Search for the cell housing the specified text and yield its [x, y] center coordinate. 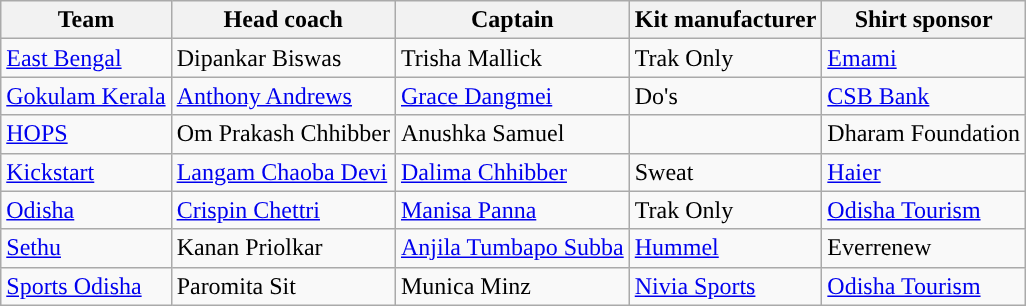
Langam Chaoba Devi [283, 172]
Dharam Foundation [924, 134]
CSB Bank [924, 96]
Shirt sponsor [924, 20]
Sethu [86, 248]
Anjila Tumbapo Subba [512, 248]
Hummel [726, 248]
Crispin Chettri [283, 210]
Kit manufacturer [726, 20]
Trisha Mallick [512, 58]
Kickstart [86, 172]
Dalima Chhibber [512, 172]
Nivia Sports [726, 286]
Paromita Sit [283, 286]
Kanan Priolkar [283, 248]
Emami [924, 58]
Captain [512, 20]
Om Prakash Chhibber [283, 134]
East Bengal [86, 58]
Anthony Andrews [283, 96]
Sweat [726, 172]
HOPS [86, 134]
Head coach [283, 20]
Dipankar Biswas [283, 58]
Do's [726, 96]
Munica Minz [512, 286]
Team [86, 20]
Sports Odisha [86, 286]
Haier [924, 172]
Gokulam Kerala [86, 96]
Grace Dangmei [512, 96]
Everrenew [924, 248]
Odisha [86, 210]
Manisa Panna [512, 210]
Anushka Samuel [512, 134]
